Output the [X, Y] coordinate of the center of the cell containing the given text.  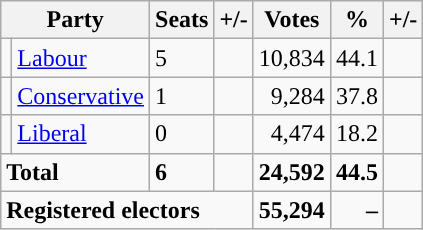
9,284 [292, 96]
6 [182, 172]
0 [182, 134]
Registered electors [128, 210]
Seats [182, 20]
44.5 [356, 172]
% [356, 20]
Liberal [81, 134]
5 [182, 58]
Labour [81, 58]
1 [182, 96]
55,294 [292, 210]
10,834 [292, 58]
Total [76, 172]
4,474 [292, 134]
Conservative [81, 96]
Votes [292, 20]
24,592 [292, 172]
44.1 [356, 58]
– [356, 210]
Party [76, 20]
37.8 [356, 96]
18.2 [356, 134]
